Capture the cell that displays the provided text and extract its (x, y) central coordinate. 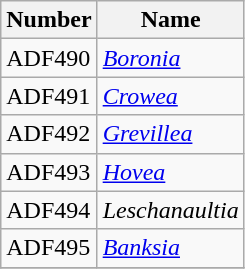
Boronia (170, 58)
ADF493 (49, 172)
Crowea (170, 96)
Grevillea (170, 134)
Number (49, 20)
ADF495 (49, 248)
Leschanaultia (170, 210)
Name (170, 20)
ADF491 (49, 96)
Hovea (170, 172)
ADF494 (49, 210)
ADF492 (49, 134)
Banksia (170, 248)
ADF490 (49, 58)
